Detect which cell encompasses the target text, then output its [X, Y] center coordinate. 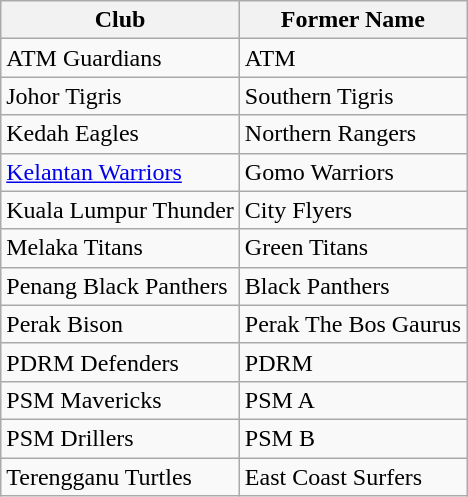
Melaka Titans [120, 248]
Southern Tigris [352, 96]
Green Titans [352, 248]
PDRM Defenders [120, 362]
Johor Tigris [120, 96]
Terengganu Turtles [120, 477]
ATM Guardians [120, 58]
Gomo Warriors [352, 172]
Black Panthers [352, 286]
PSM A [352, 400]
Perak The Bos Gaurus [352, 324]
Kedah Eagles [120, 134]
Perak Bison [120, 324]
Former Name [352, 20]
Penang Black Panthers [120, 286]
City Flyers [352, 210]
ATM [352, 58]
East Coast Surfers [352, 477]
Kelantan Warriors [120, 172]
Northern Rangers [352, 134]
PSM Mavericks [120, 400]
Kuala Lumpur Thunder [120, 210]
PSM Drillers [120, 438]
Club [120, 20]
PSM B [352, 438]
PDRM [352, 362]
